Scan for the cell matching the given text and deliver its (x, y) coordinate at center. 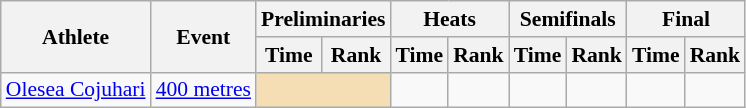
Olesea Cojuhari (76, 90)
Event (204, 36)
400 metres (204, 90)
Final (686, 19)
Semifinals (568, 19)
Athlete (76, 36)
Preliminaries (323, 19)
Heats (449, 19)
